Search for the cell housing the specified text and yield its [x, y] center coordinate. 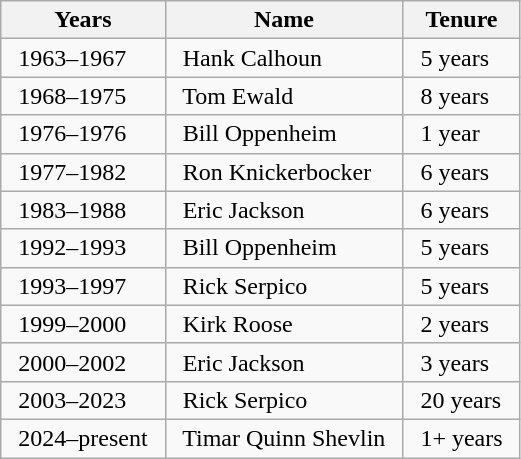
1976–1976 [83, 134]
1983–1988 [83, 210]
1999–2000 [83, 324]
2003–2023 [83, 400]
1977–1982 [83, 172]
2024–present [83, 438]
3 years [462, 362]
Tom Ewald [284, 96]
2000–2002 [83, 362]
8 years [462, 96]
Name [284, 20]
Tenure [462, 20]
Years [83, 20]
1+ years [462, 438]
Timar Quinn Shevlin [284, 438]
1993–1997 [83, 286]
1968–1975 [83, 96]
Kirk Roose [284, 324]
20 years [462, 400]
Ron Knickerbocker [284, 172]
1 year [462, 134]
Hank Calhoun [284, 58]
1992–1993 [83, 248]
1963–1967 [83, 58]
2 years [462, 324]
